Provide the [x, y] coordinate of the cell's center where the given text is located.  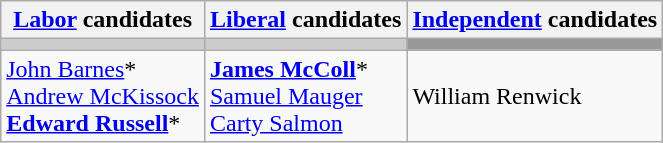
James McColl*Samuel MaugerCarty Salmon [305, 96]
John Barnes*Andrew McKissockEdward Russell* [103, 96]
Liberal candidates [305, 20]
William Renwick [535, 96]
Independent candidates [535, 20]
Labor candidates [103, 20]
